Provide the [X, Y] coordinate of the cell's center where the given text is located.  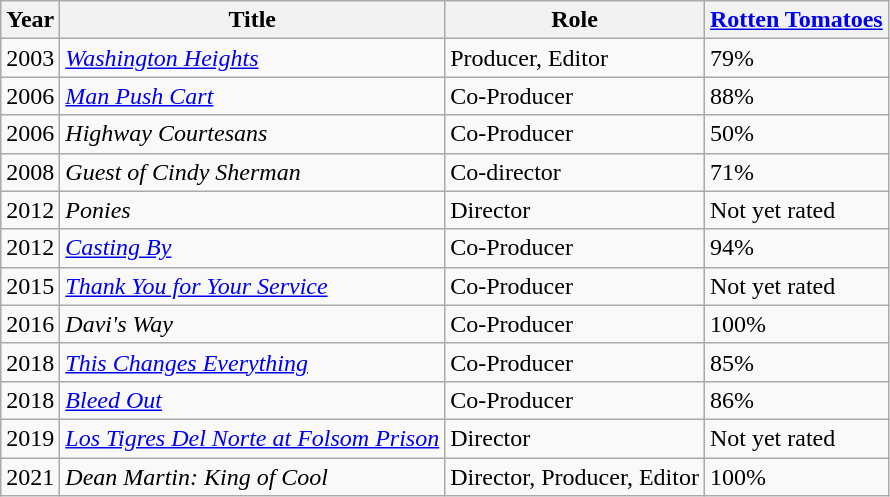
Washington Heights [252, 58]
This Changes Everything [252, 362]
Highway Courtesans [252, 134]
Casting By [252, 248]
Title [252, 20]
2015 [30, 286]
Davi's Way [252, 324]
2016 [30, 324]
2021 [30, 477]
85% [796, 362]
2003 [30, 58]
2019 [30, 438]
Guest of Cindy Sherman [252, 172]
Co-director [575, 172]
Man Push Cart [252, 96]
Year [30, 20]
Producer, Editor [575, 58]
88% [796, 96]
50% [796, 134]
86% [796, 400]
94% [796, 248]
Role [575, 20]
Los Tigres Del Norte at Folsom Prison [252, 438]
Dean Martin: King of Cool [252, 477]
79% [796, 58]
Thank You for Your Service [252, 286]
Rotten Tomatoes [796, 20]
Bleed Out [252, 400]
2008 [30, 172]
Ponies [252, 210]
71% [796, 172]
Director, Producer, Editor [575, 477]
